For the text-containing cell, return its midpoint in (x, y) coordinate format. 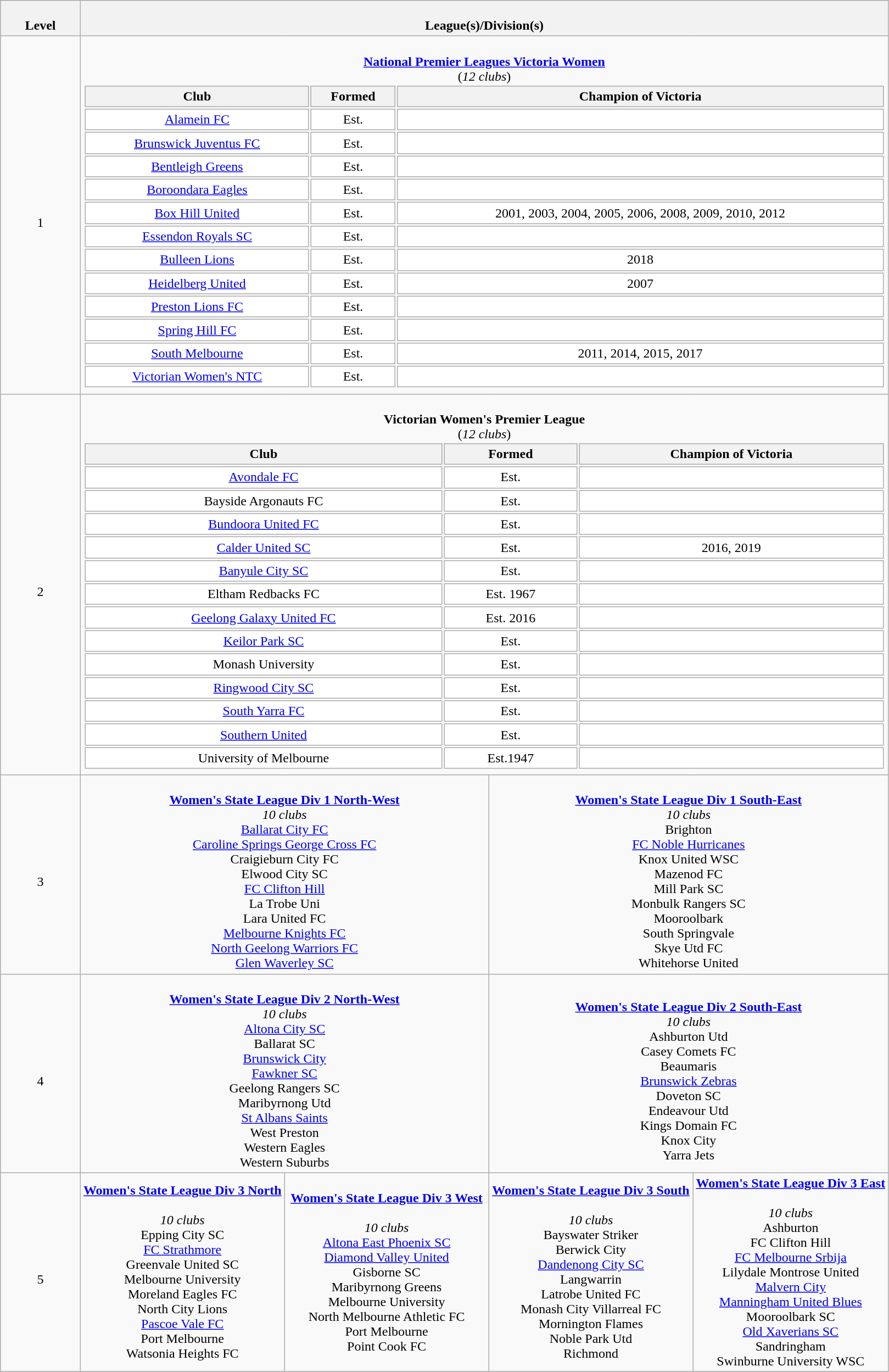
2016, 2019 (731, 548)
Monash University (264, 665)
2 (41, 584)
2018 (640, 260)
Heidelberg United (197, 283)
Est. 1967 (511, 594)
Est.1947 (511, 758)
Banyule City SC (264, 571)
Southern United (264, 734)
5 (41, 1272)
Ringwood City SC (264, 688)
Alamein FC (197, 120)
South Melbourne (197, 354)
Brunswick Juventus FC (197, 143)
Bentleigh Greens (197, 166)
Victorian Women's NTC (197, 377)
2011, 2014, 2015, 2017 (640, 354)
1 (41, 215)
South Yarra FC (264, 711)
Est. 2016 (511, 618)
3 (41, 874)
Keilor Park SC (264, 641)
Bulleen Lions (197, 260)
2001, 2003, 2004, 2005, 2006, 2008, 2009, 2010, 2012 (640, 213)
Calder United SC (264, 548)
Preston Lions FC (197, 306)
Bayside Argonauts FC (264, 501)
4 (41, 1073)
2007 (640, 283)
Avondale FC (264, 477)
Level (41, 19)
Bundoora United FC (264, 524)
Geelong Galaxy United FC (264, 618)
Spring Hill FC (197, 330)
Eltham Redbacks FC (264, 594)
Essendon Royals SC (197, 237)
Boroondara Eagles (197, 190)
League(s)/Division(s) (484, 19)
Box Hill United (197, 213)
University of Melbourne (264, 758)
